Pinpoint the cell where the given text exists, returning its [X, Y] midpoint coordinate. 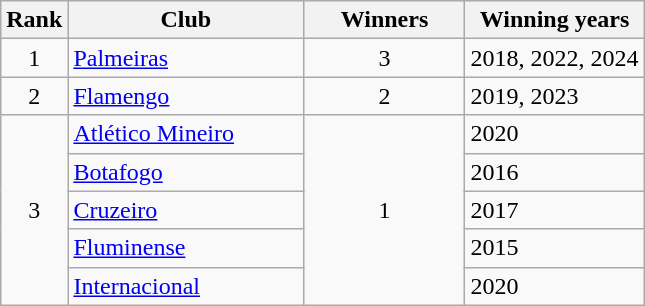
Winners [384, 20]
Fluminense [186, 248]
Club [186, 20]
Botafogo [186, 172]
2016 [554, 172]
2017 [554, 210]
Palmeiras [186, 58]
Atlético Mineiro [186, 134]
2019, 2023 [554, 96]
Winning years [554, 20]
Internacional [186, 286]
Flamengo [186, 96]
Cruzeiro [186, 210]
2018, 2022, 2024 [554, 58]
2015 [554, 248]
Rank [34, 20]
